Locate the cell with the specified text and output its [x, y] center coordinate. 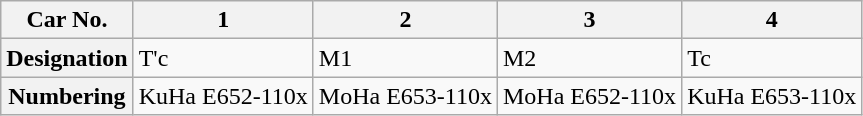
MoHa E652-110x [589, 96]
KuHa E653-110x [772, 96]
3 [589, 20]
2 [405, 20]
MoHa E653-110x [405, 96]
Car No. [67, 20]
M1 [405, 58]
Numbering [67, 96]
Designation [67, 58]
Tc [772, 58]
KuHa E652-110x [223, 96]
M2 [589, 58]
4 [772, 20]
1 [223, 20]
T'c [223, 58]
